Output the [x, y] coordinate of the center of the cell containing the given text.  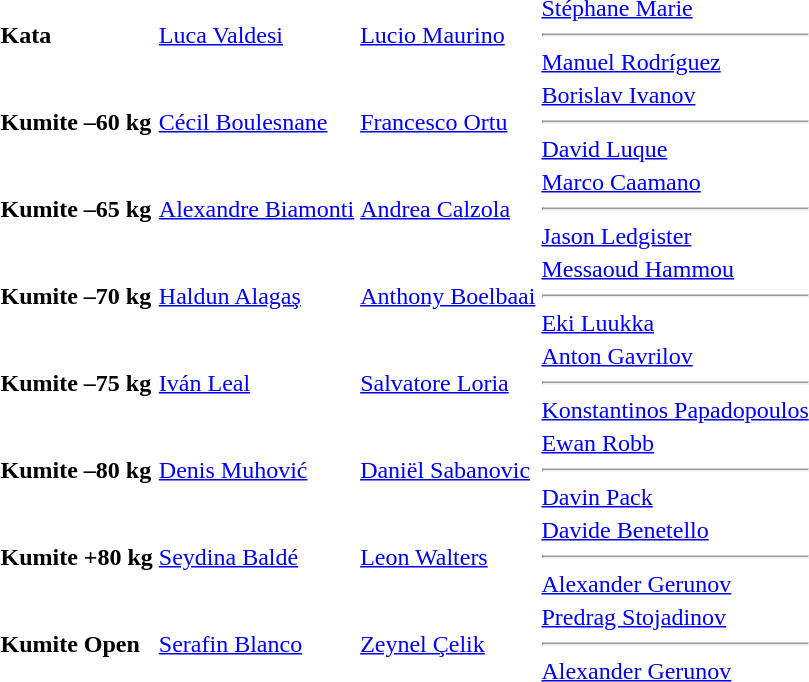
Alexandre Biamonti [256, 209]
Cécil Boulesnane [256, 122]
Anthony Boelbaai [448, 296]
Daniël Sabanovic [448, 470]
Andrea Calzola [448, 209]
Denis Muhović [256, 470]
Seydina Baldé [256, 557]
Leon Walters [448, 557]
Francesco Ortu [448, 122]
Haldun Alagaş [256, 296]
Iván Leal [256, 383]
Salvatore Loria [448, 383]
